Search for the cell housing the specified text and yield its (x, y) center coordinate. 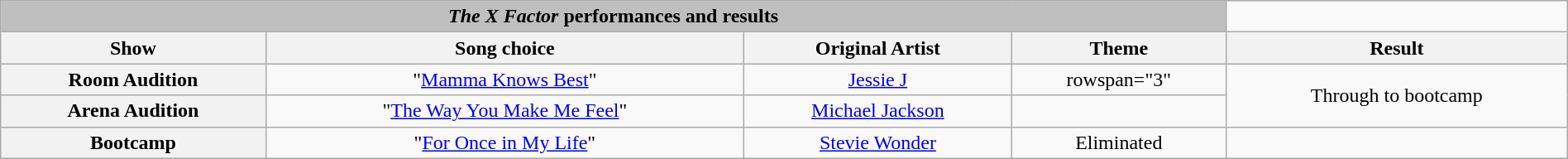
Through to bootcamp (1396, 95)
Michael Jackson (878, 111)
"For Once in My Life" (504, 142)
rowspan="3" (1118, 79)
Room Audition (133, 79)
Original Artist (878, 48)
Bootcamp (133, 142)
Result (1396, 48)
"Mamma Knows Best" (504, 79)
Theme (1118, 48)
Arena Audition (133, 111)
The X Factor performances and results (614, 17)
Jessie J (878, 79)
Stevie Wonder (878, 142)
"The Way You Make Me Feel" (504, 111)
Eliminated (1118, 142)
Song choice (504, 48)
Show (133, 48)
